Search for the cell housing the specified text and yield its (X, Y) center coordinate. 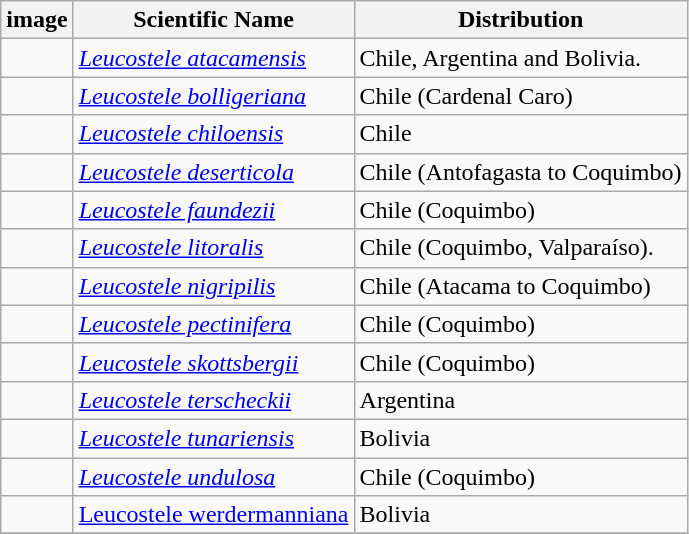
Leucostele atacamensis (214, 58)
Distribution (520, 20)
Leucostele werdermanniana (214, 515)
Leucostele tunariensis (214, 438)
Chile (Coquimbo, Valparaíso). (520, 248)
Leucostele faundezii (214, 210)
Chile (Atacama to Coquimbo) (520, 286)
Leucostele terscheckii (214, 400)
Chile (520, 134)
Scientific Name (214, 20)
Chile, Argentina and Bolivia. (520, 58)
Chile (Antofagasta to Coquimbo) (520, 172)
Leucostele deserticola (214, 172)
Leucostele chiloensis (214, 134)
image (37, 20)
Chile (Cardenal Caro) (520, 96)
Leucostele bolligeriana (214, 96)
Leucostele nigripilis (214, 286)
Leucostele skottsbergii (214, 362)
Leucostele undulosa (214, 477)
Leucostele litoralis (214, 248)
Argentina (520, 400)
Leucostele pectinifera (214, 324)
